From the cell containing the given text, extract its center point as [x, y] coordinate. 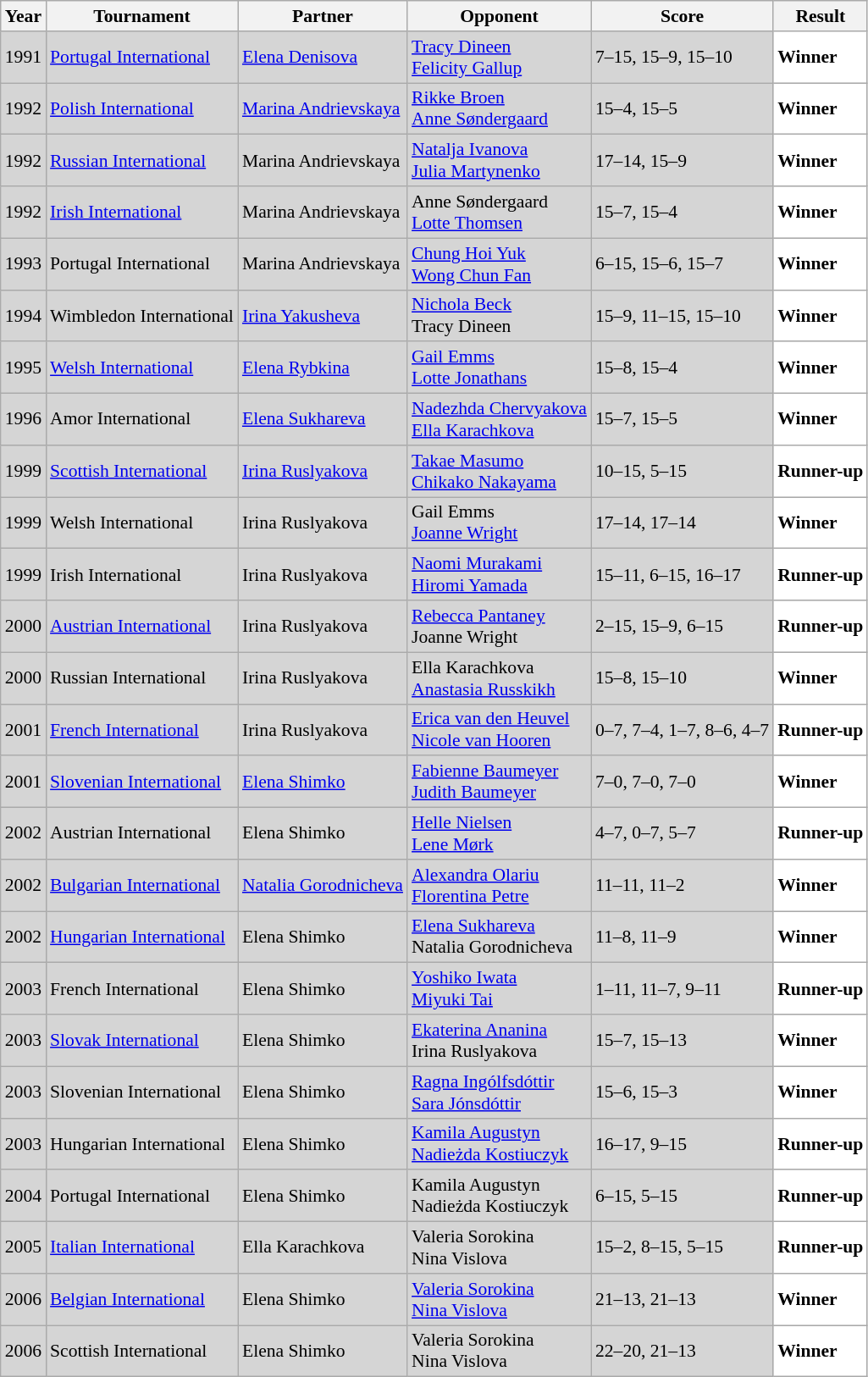
6–15, 5–15 [683, 1196]
11–11, 11–2 [683, 886]
1993 [24, 264]
Bulgarian International [142, 886]
2005 [24, 1248]
Rebecca Pantaney Joanne Wright [500, 627]
1995 [24, 368]
1–11, 11–7, 9–11 [683, 989]
Ella Karachkova Anastasia Russkikh [500, 677]
15–8, 15–10 [683, 677]
Elena Sukhareva Natalia Gorodnicheva [500, 937]
Wimbledon International [142, 315]
Result [820, 16]
Yoshiko Iwata Miyuki Tai [500, 989]
7–15, 15–9, 15–10 [683, 58]
Amor International [142, 420]
Partner [323, 16]
15–7, 15–4 [683, 212]
21–13, 21–13 [683, 1299]
Ella Karachkova [323, 1248]
Opponent [500, 16]
Elena Rybkina [323, 368]
Natalia Gorodnicheva [323, 886]
16–17, 9–15 [683, 1143]
Takae Masumo Chikako Nakayama [500, 471]
Nichola Beck Tracy Dineen [500, 315]
Ragna Ingólfsdóttir Sara Jónsdóttir [500, 1092]
Natalja Ivanova Julia Martynenko [500, 161]
Chung Hoi Yuk Wong Chun Fan [500, 264]
0–7, 7–4, 1–7, 8–6, 4–7 [683, 730]
10–15, 5–15 [683, 471]
Italian International [142, 1248]
15–8, 15–4 [683, 368]
Nadezhda Chervyakova Ella Karachkova [500, 420]
Helle Nielsen Lene Mørk [500, 833]
6–15, 15–6, 15–7 [683, 264]
22–20, 21–13 [683, 1352]
2004 [24, 1196]
11–8, 11–9 [683, 937]
Elena Sukhareva [323, 420]
7–0, 7–0, 7–0 [683, 783]
15–6, 15–3 [683, 1092]
2–15, 15–9, 6–15 [683, 627]
Slovak International [142, 1040]
Irina Yakusheva [323, 315]
4–7, 0–7, 5–7 [683, 833]
Tracy Dineen Felicity Gallup [500, 58]
Naomi Murakami Hiromi Yamada [500, 574]
Alexandra Olariu Florentina Petre [500, 886]
15–2, 8–15, 5–15 [683, 1248]
15–7, 15–5 [683, 420]
Tournament [142, 16]
Gail Emms Lotte Jonathans [500, 368]
Ekaterina Ananina Irina Ruslyakova [500, 1040]
17–14, 17–14 [683, 523]
1991 [24, 58]
1996 [24, 420]
17–14, 15–9 [683, 161]
Belgian International [142, 1299]
15–9, 11–15, 15–10 [683, 315]
Rikke Broen Anne Søndergaard [500, 108]
1994 [24, 315]
Fabienne Baumeyer Judith Baumeyer [500, 783]
15–7, 15–13 [683, 1040]
Score [683, 16]
15–4, 15–5 [683, 108]
Anne Søndergaard Lotte Thomsen [500, 212]
Polish International [142, 108]
Erica van den Heuvel Nicole van Hooren [500, 730]
15–11, 6–15, 16–17 [683, 574]
Elena Denisova [323, 58]
Year [24, 16]
Gail Emms Joanne Wright [500, 523]
